From the cell containing the given text, extract its center point as [x, y] coordinate. 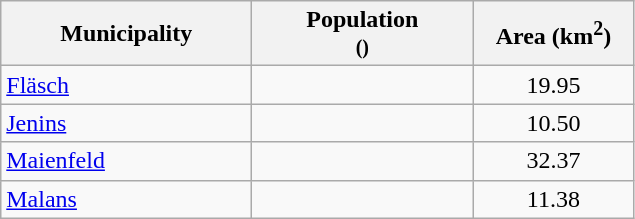
32.37 [554, 161]
Area (km2) [554, 34]
Municipality [126, 34]
10.50 [554, 123]
Maienfeld [126, 161]
Fläsch [126, 85]
19.95 [554, 85]
Population () [362, 34]
Jenins [126, 123]
11.38 [554, 199]
Malans [126, 199]
